Pinpoint the cell where the given text exists, returning its (X, Y) midpoint coordinate. 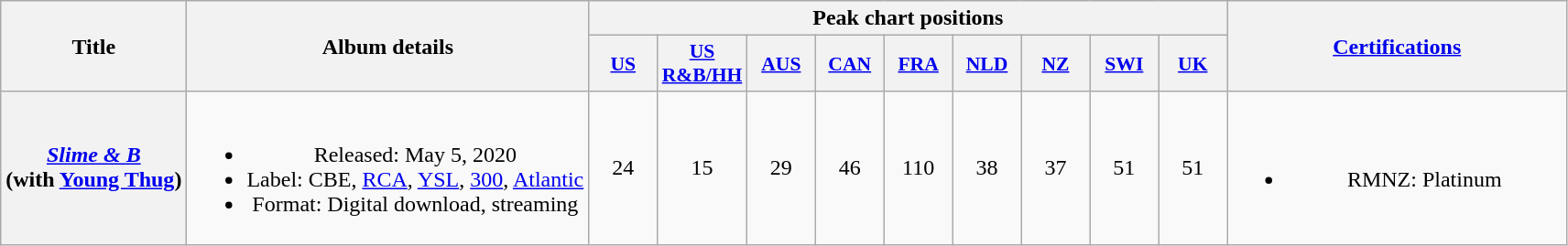
46 (850, 168)
29 (780, 168)
Slime & B (with Young Thug) (93, 168)
FRA (918, 64)
UK (1192, 64)
SWI (1125, 64)
NZ (1055, 64)
Title (93, 46)
Peak chart positions (909, 18)
37 (1055, 168)
NLD (987, 64)
USR&B/HH (702, 64)
15 (702, 168)
AUS (780, 64)
38 (987, 168)
CAN (850, 64)
24 (623, 168)
Released: May 5, 2020Label: CBE, RCA, YSL, 300, AtlanticFormat: Digital download, streaming (388, 168)
RMNZ: Platinum (1398, 168)
Album details (388, 46)
Certifications (1398, 46)
US (623, 64)
110 (918, 168)
